From the cell containing the given text, extract its center point as [X, Y] coordinate. 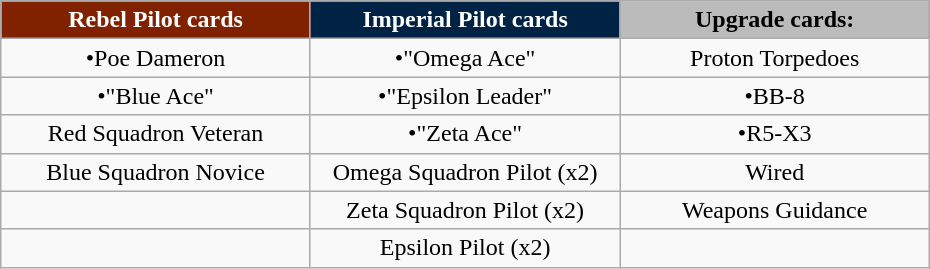
Blue Squadron Novice [156, 172]
•Poe Dameron [156, 58]
•BB-8 [775, 96]
Weapons Guidance [775, 210]
Wired [775, 172]
Upgrade cards: [775, 20]
•"Epsilon Leader" [465, 96]
Rebel Pilot cards [156, 20]
Red Squadron Veteran [156, 134]
Zeta Squadron Pilot (x2) [465, 210]
•R5-X3 [775, 134]
•"Blue Ace" [156, 96]
Epsilon Pilot (x2) [465, 248]
•"Omega Ace" [465, 58]
•"Zeta Ace" [465, 134]
Omega Squadron Pilot (x2) [465, 172]
Imperial Pilot cards [465, 20]
Proton Torpedoes [775, 58]
